Capture the cell that displays the provided text and extract its [x, y] central coordinate. 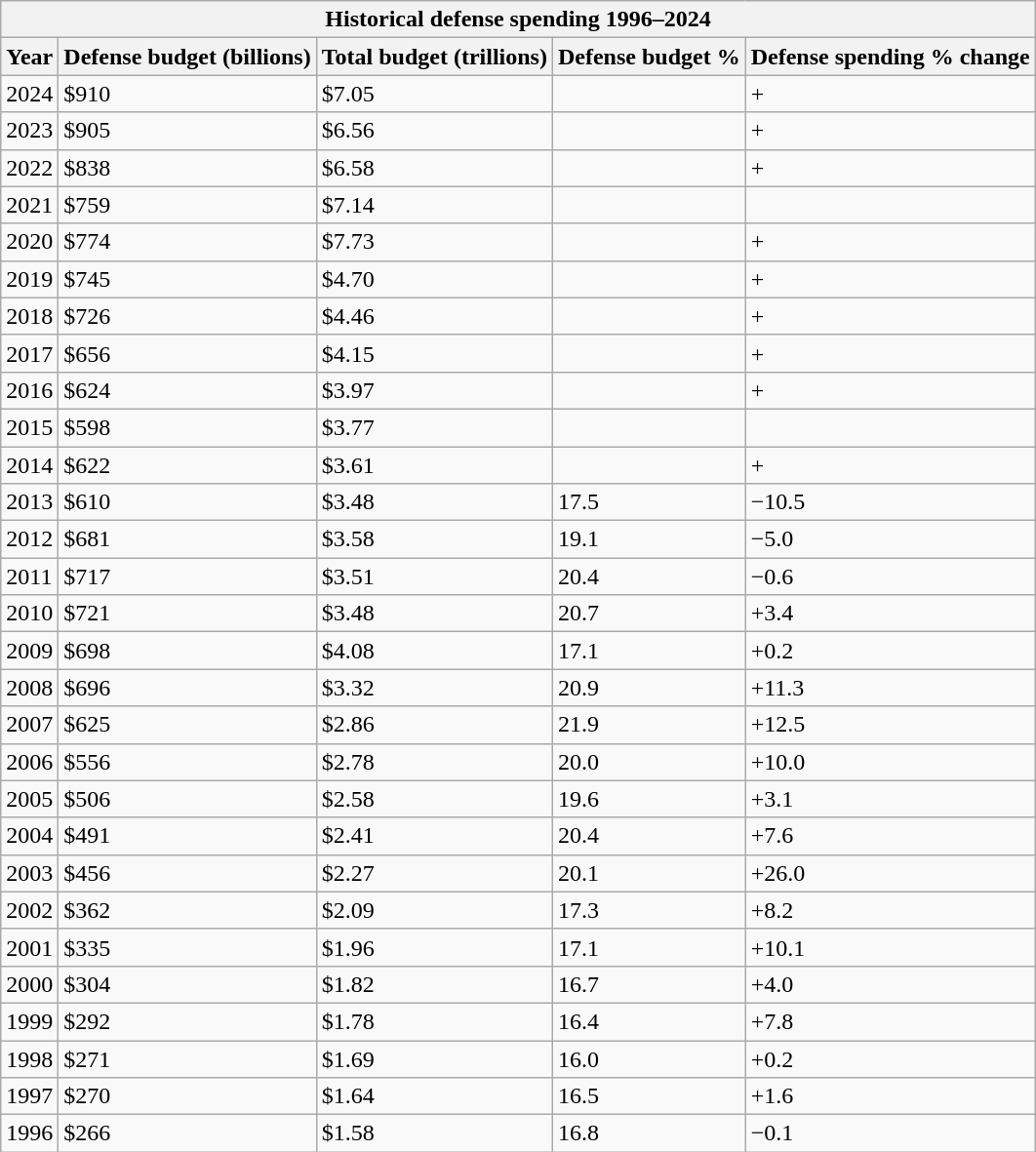
$1.82 [434, 984]
$1.69 [434, 1058]
$271 [187, 1058]
$598 [187, 427]
+1.6 [890, 1096]
$745 [187, 279]
+10.1 [890, 947]
Year [29, 57]
$304 [187, 984]
$7.14 [434, 205]
$2.09 [434, 910]
$1.58 [434, 1133]
$4.70 [434, 279]
Historical defense spending 1996–2024 [518, 20]
$556 [187, 762]
$622 [187, 465]
16.0 [649, 1058]
$4.08 [434, 651]
2011 [29, 576]
$1.64 [434, 1096]
$910 [187, 94]
$3.51 [434, 576]
17.3 [649, 910]
$3.97 [434, 390]
2021 [29, 205]
16.8 [649, 1133]
+11.3 [890, 688]
$3.61 [434, 465]
2023 [29, 131]
2019 [29, 279]
2008 [29, 688]
20.9 [649, 688]
$698 [187, 651]
2002 [29, 910]
2012 [29, 539]
2015 [29, 427]
2003 [29, 873]
Defense budget % [649, 57]
$717 [187, 576]
$3.77 [434, 427]
$4.46 [434, 316]
$2.58 [434, 799]
$270 [187, 1096]
−10.5 [890, 502]
2004 [29, 836]
16.5 [649, 1096]
2005 [29, 799]
$7.73 [434, 242]
+3.1 [890, 799]
2020 [29, 242]
$625 [187, 725]
1999 [29, 1021]
$3.32 [434, 688]
+4.0 [890, 984]
$506 [187, 799]
$656 [187, 353]
2010 [29, 614]
2024 [29, 94]
$4.15 [434, 353]
2001 [29, 947]
$905 [187, 131]
$292 [187, 1021]
$1.78 [434, 1021]
+3.4 [890, 614]
$2.78 [434, 762]
16.4 [649, 1021]
$2.41 [434, 836]
$3.58 [434, 539]
1996 [29, 1133]
2007 [29, 725]
$2.86 [434, 725]
$6.56 [434, 131]
Defense spending % change [890, 57]
$681 [187, 539]
+7.6 [890, 836]
$2.27 [434, 873]
−5.0 [890, 539]
2018 [29, 316]
$7.05 [434, 94]
$721 [187, 614]
2013 [29, 502]
2016 [29, 390]
−0.1 [890, 1133]
$266 [187, 1133]
1997 [29, 1096]
+10.0 [890, 762]
$335 [187, 947]
20.0 [649, 762]
1998 [29, 1058]
21.9 [649, 725]
16.7 [649, 984]
19.6 [649, 799]
$491 [187, 836]
2009 [29, 651]
$456 [187, 873]
2000 [29, 984]
$726 [187, 316]
$759 [187, 205]
2014 [29, 465]
+7.8 [890, 1021]
$6.58 [434, 168]
$774 [187, 242]
+8.2 [890, 910]
20.7 [649, 614]
+12.5 [890, 725]
2006 [29, 762]
20.1 [649, 873]
17.5 [649, 502]
$838 [187, 168]
+26.0 [890, 873]
$1.96 [434, 947]
Total budget (trillions) [434, 57]
Defense budget (billions) [187, 57]
2017 [29, 353]
$362 [187, 910]
$610 [187, 502]
2022 [29, 168]
$624 [187, 390]
$696 [187, 688]
19.1 [649, 539]
−0.6 [890, 576]
